Capture the cell that displays the provided text and extract its (x, y) central coordinate. 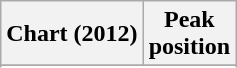
Chart (2012) (72, 34)
Peakposition (189, 34)
